Pinpoint the cell where the given text exists, returning its (X, Y) midpoint coordinate. 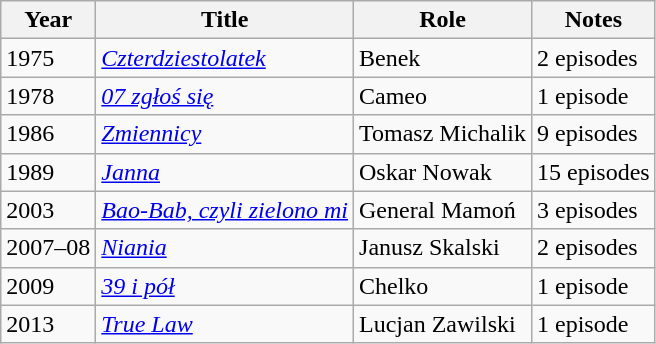
2013 (48, 324)
Zmiennicy (225, 134)
Niania (225, 248)
Lucjan Zawilski (443, 324)
Czterdziestolatek (225, 58)
1986 (48, 134)
Year (48, 20)
1989 (48, 172)
2009 (48, 286)
Janusz Skalski (443, 248)
Role (443, 20)
Tomasz Michalik (443, 134)
2003 (48, 210)
9 episodes (594, 134)
3 episodes (594, 210)
True Law (225, 324)
Chelko (443, 286)
1975 (48, 58)
General Mamoń (443, 210)
1978 (48, 96)
Janna (225, 172)
15 episodes (594, 172)
07 zgłoś się (225, 96)
Benek (443, 58)
2007–08 (48, 248)
Oskar Nowak (443, 172)
Title (225, 20)
Cameo (443, 96)
Notes (594, 20)
Bao-Bab, czyli zielono mi (225, 210)
39 i pół (225, 286)
